Detect which cell encompasses the target text, then output its [X, Y] center coordinate. 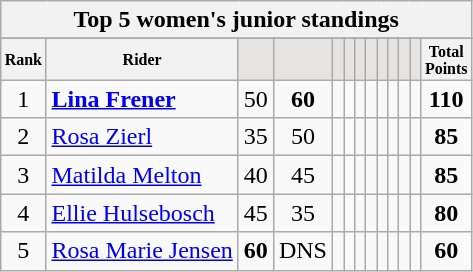
3 [24, 175]
1 [24, 99]
Rider [142, 60]
5 [24, 251]
Rosa Zierl [142, 137]
Top 5 women's junior standings [236, 20]
Matilda Melton [142, 175]
DNS [302, 251]
80 [446, 213]
Rosa Marie Jensen [142, 251]
40 [256, 175]
2 [24, 137]
4 [24, 213]
110 [446, 99]
TotalPoints [446, 60]
Ellie Hulsebosch [142, 213]
Lina Frener [142, 99]
Rank [24, 60]
